Determine the [x, y] coordinate at the center of the cell enclosing the given text.  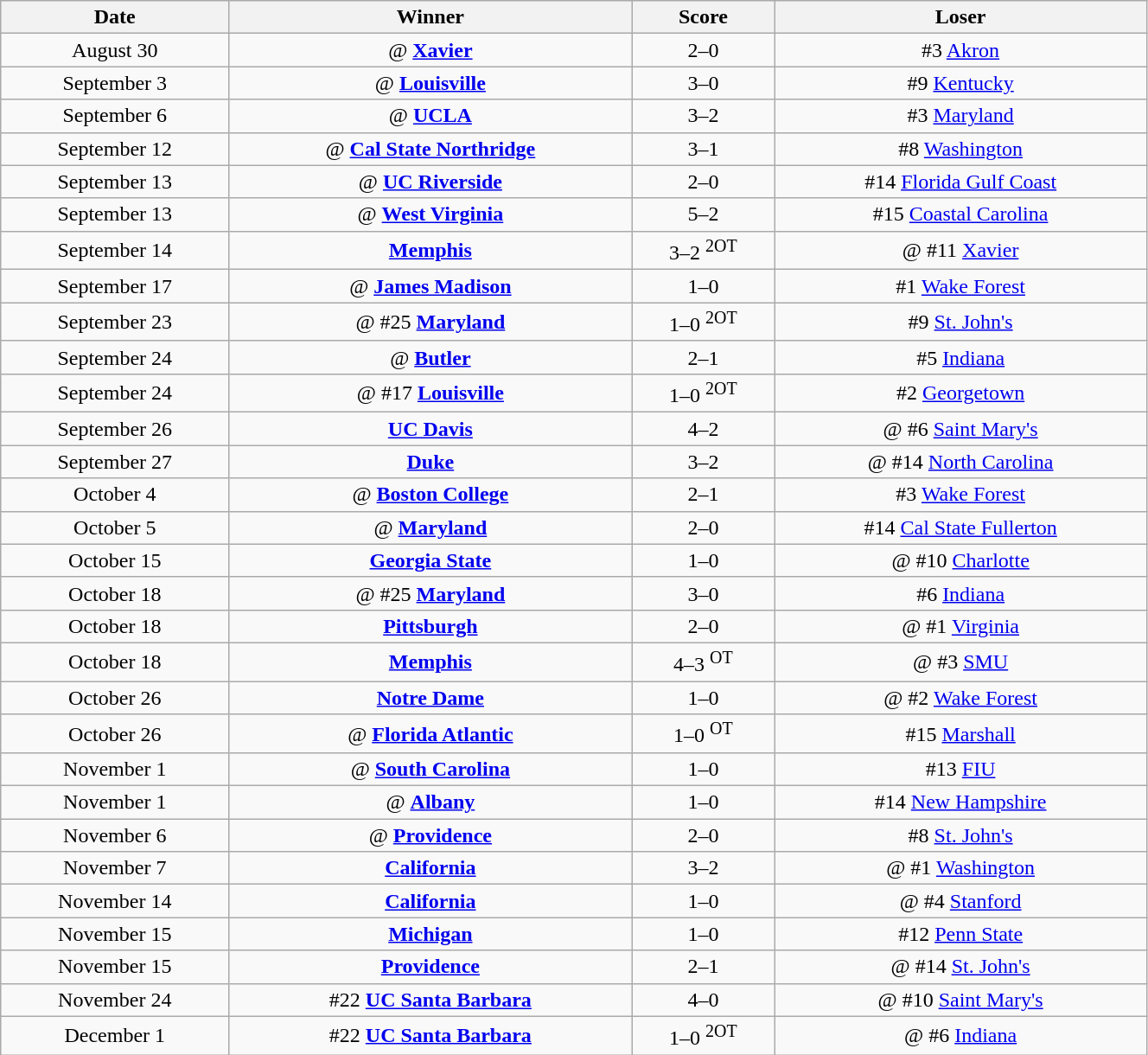
#8 St. John's [961, 835]
September 12 [115, 149]
@ #4 Stanford [961, 901]
November 7 [115, 868]
1–0 OT [704, 733]
@ UC Riverside [430, 182]
#15 Marshall [961, 733]
Date [115, 17]
@ #6 Indiana [961, 1036]
@ Albany [430, 802]
Providence [430, 967]
#1 Wake Forest [961, 286]
#9 St. John's [961, 322]
UC Davis [430, 429]
@ #6 Saint Mary's [961, 429]
November 24 [115, 1000]
@ #14 St. John's [961, 967]
October 5 [115, 527]
@ #10 Charlotte [961, 560]
@ Cal State Northridge [430, 149]
#14 Cal State Fullerton [961, 527]
@ Florida Atlantic [430, 733]
#2 Georgetown [961, 393]
Georgia State [430, 560]
@ Xavier [430, 50]
@ Louisville [430, 83]
Duke [430, 462]
#8 Washington [961, 149]
@ UCLA [430, 116]
September 27 [115, 462]
November 6 [115, 835]
@ #14 North Carolina [961, 462]
@ #3 SMU [961, 662]
Winner [430, 17]
3–2 2OT [704, 251]
#14 New Hampshire [961, 802]
Loser [961, 17]
August 30 [115, 50]
#3 Maryland [961, 116]
3–1 [704, 149]
November 14 [115, 901]
4–2 [704, 429]
4–0 [704, 1000]
#6 Indiana [961, 593]
September 6 [115, 116]
@ West Virginia [430, 214]
September 3 [115, 83]
@ South Carolina [430, 770]
#13 FIU [961, 770]
#9 Kentucky [961, 83]
December 1 [115, 1036]
@ #1 Washington [961, 868]
September 17 [115, 286]
Michigan [430, 934]
@ #1 Virginia [961, 626]
#3 Wake Forest [961, 495]
#3 Akron [961, 50]
#15 Coastal Carolina [961, 214]
Score [704, 17]
September 26 [115, 429]
#5 Indiana [961, 357]
September 14 [115, 251]
October 4 [115, 495]
#12 Penn State [961, 934]
@ Butler [430, 357]
@ Boston College [430, 495]
@ Maryland [430, 527]
@ #11 Xavier [961, 251]
Notre Dame [430, 698]
4–3 OT [704, 662]
5–2 [704, 214]
Pittsburgh [430, 626]
#14 Florida Gulf Coast [961, 182]
@ Providence [430, 835]
@ #2 Wake Forest [961, 698]
@ #10 Saint Mary's [961, 1000]
@ James Madison [430, 286]
September 23 [115, 322]
@ #17 Louisville [430, 393]
October 15 [115, 560]
